Extract the (X, Y) coordinate from the center of the cell holding the provided text.  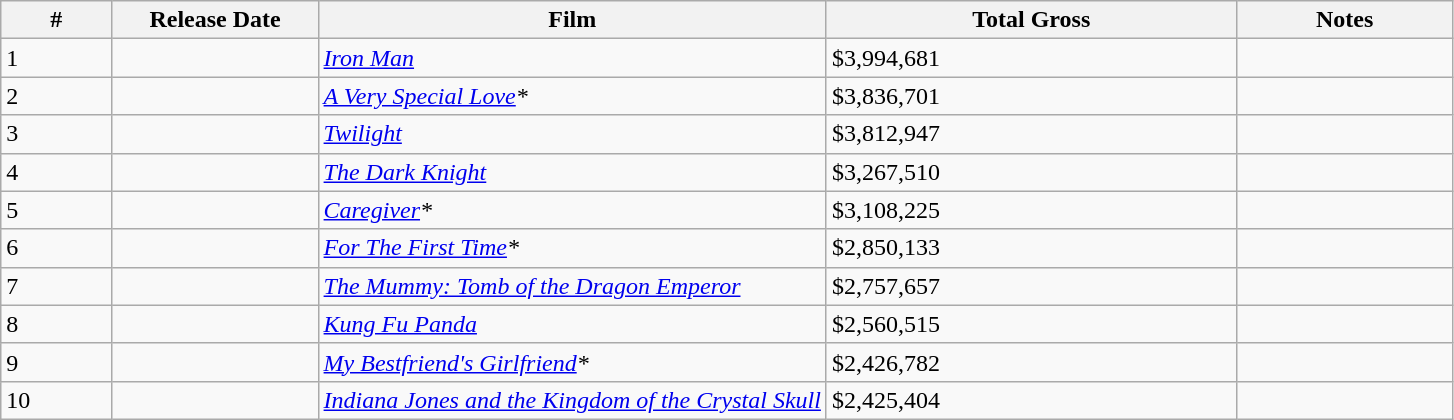
$3,267,510 (1031, 172)
$2,426,782 (1031, 362)
$3,108,225 (1031, 210)
My Bestfriend's Girlfriend* (572, 362)
$2,560,515 (1031, 324)
For The First Time* (572, 248)
$2,757,657 (1031, 286)
1 (56, 58)
Film (572, 20)
Caregiver* (572, 210)
6 (56, 248)
8 (56, 324)
Total Gross (1031, 20)
Release Date (215, 20)
A Very Special Love* (572, 96)
The Mummy: Tomb of the Dragon Emperor (572, 286)
Twilight (572, 134)
3 (56, 134)
$2,850,133 (1031, 248)
$2,425,404 (1031, 400)
$3,812,947 (1031, 134)
Notes (1344, 20)
10 (56, 400)
The Dark Knight (572, 172)
# (56, 20)
9 (56, 362)
5 (56, 210)
$3,836,701 (1031, 96)
2 (56, 96)
Indiana Jones and the Kingdom of the Crystal Skull (572, 400)
$3,994,681 (1031, 58)
7 (56, 286)
Kung Fu Panda (572, 324)
Iron Man (572, 58)
4 (56, 172)
